Capture the cell that displays the provided text and extract its (x, y) central coordinate. 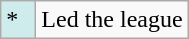
Led the league (112, 20)
* (18, 20)
